Output the [x, y] coordinate of the center of the cell containing the given text.  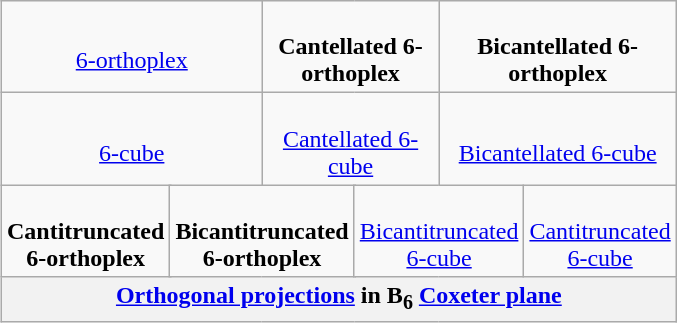
6-cube [132, 139]
Bicantellated 6-cube [558, 139]
Bicantitruncated 6-orthoplex [262, 231]
Cantellated 6-orthoplex [350, 47]
Bicantitruncated 6-cube [439, 231]
6-orthoplex [132, 47]
Orthogonal projections in B6 Coxeter plane [338, 299]
Cantellated 6-cube [350, 139]
Bicantellated 6-orthoplex [558, 47]
Cantitruncated 6-cube [600, 231]
Cantitruncated 6-orthoplex [85, 231]
